For the text-containing cell, return its midpoint in [x, y] coordinate format. 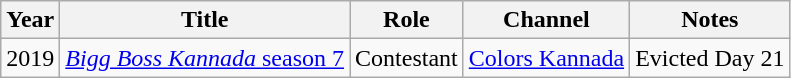
Evicted Day 21 [710, 58]
Year [30, 20]
Colors Kannada [546, 58]
Channel [546, 20]
Notes [710, 20]
2019 [30, 58]
Bigg Boss Kannada season 7 [205, 58]
Title [205, 20]
Role [407, 20]
Contestant [407, 58]
